Detect which cell encompasses the target text, then output its [X, Y] center coordinate. 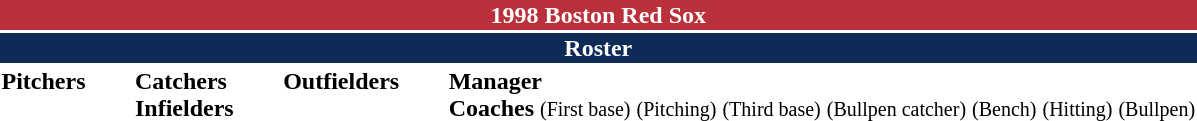
1998 Boston Red Sox [598, 15]
Roster [598, 48]
